Return the (x, y) coordinate for the center point of the cell that contains the specified text.  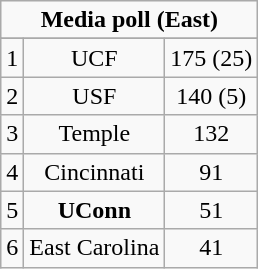
Media poll (East) (130, 20)
UConn (94, 210)
6 (12, 248)
175 (25) (212, 58)
Cincinnati (94, 172)
5 (12, 210)
51 (212, 210)
140 (5) (212, 96)
1 (12, 58)
UCF (94, 58)
East Carolina (94, 248)
41 (212, 248)
USF (94, 96)
3 (12, 134)
Temple (94, 134)
91 (212, 172)
132 (212, 134)
2 (12, 96)
4 (12, 172)
